Pinpoint the cell where the given text exists, returning its (X, Y) midpoint coordinate. 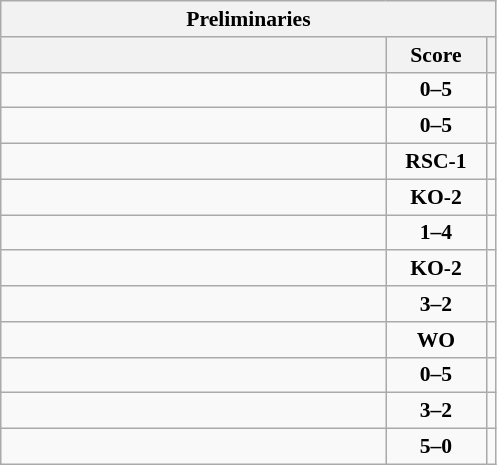
1–4 (436, 233)
WO (436, 340)
Preliminaries (248, 19)
Score (436, 55)
RSC-1 (436, 162)
5–0 (436, 447)
